Pinpoint the cell where the given text exists, returning its [X, Y] midpoint coordinate. 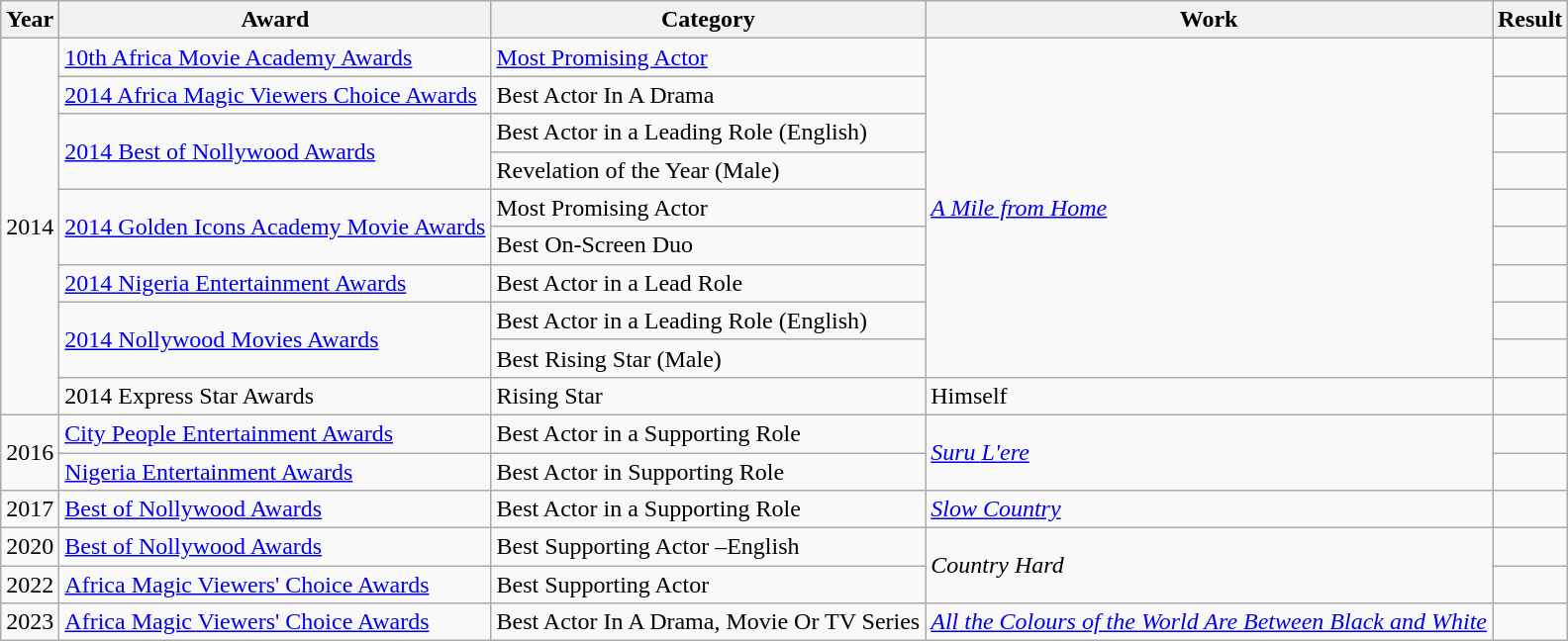
Result [1530, 20]
Award [275, 20]
2014 Express Star Awards [275, 396]
Best Actor In A Drama [709, 95]
2022 [30, 585]
2014 Nigeria Entertainment Awards [275, 283]
2014 Golden Icons Academy Movie Awards [275, 227]
Best Actor In A Drama, Movie Or TV Series [709, 622]
2017 [30, 509]
Himself [1210, 396]
Revelation of the Year (Male) [709, 170]
Best Actor in Supporting Role [709, 472]
Rising Star [709, 396]
2014 Best of Nollywood Awards [275, 151]
Work [1210, 20]
Nigeria Entertainment Awards [275, 472]
Best Rising Star (Male) [709, 358]
A Mile from Home [1210, 208]
All the Colours of the World Are Between Black and White [1210, 622]
10th Africa Movie Academy Awards [275, 57]
Category [709, 20]
2020 [30, 547]
2014 [30, 228]
Slow Country [1210, 509]
Year [30, 20]
Country Hard [1210, 566]
Best Supporting Actor –English [709, 547]
2016 [30, 452]
City People Entertainment Awards [275, 433]
2014 Africa Magic Viewers Choice Awards [275, 95]
Suru L'ere [1210, 452]
Best Supporting Actor [709, 585]
Best Actor in a Lead Role [709, 283]
2023 [30, 622]
2014 Nollywood Movies Awards [275, 339]
Best On-Screen Duo [709, 245]
